For the text-containing cell, return its midpoint in (X, Y) coordinate format. 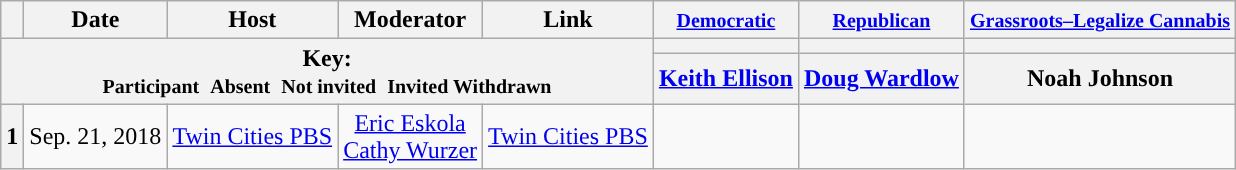
Eric EskolaCathy Wurzer (410, 136)
Host (252, 20)
Link (568, 20)
Keith Ellison (726, 78)
Sep. 21, 2018 (96, 136)
Democratic (726, 20)
Grassroots–Legalize Cannabis (1100, 20)
Doug Wardlow (881, 78)
Noah Johnson (1100, 78)
Republican (881, 20)
1 (12, 136)
Key: Participant Absent Not invited Invited Withdrawn (328, 72)
Date (96, 20)
Moderator (410, 20)
